Scan for the cell matching the given text and deliver its [X, Y] coordinate at center. 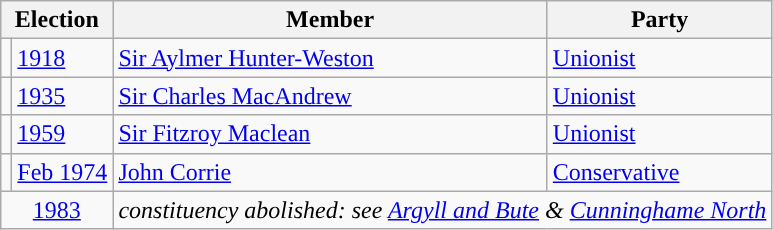
1959 [62, 134]
Sir Fitzroy Maclean [330, 134]
1983 [57, 210]
Member [330, 20]
Conservative [660, 172]
Party [660, 20]
Sir Aylmer Hunter-Weston [330, 58]
Election [57, 20]
John Corrie [330, 172]
1918 [62, 58]
Feb 1974 [62, 172]
Sir Charles MacAndrew [330, 96]
1935 [62, 96]
constituency abolished: see Argyll and Bute & Cunninghame North [442, 210]
